Capture the cell that displays the provided text and extract its [x, y] central coordinate. 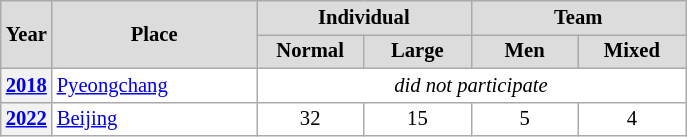
2022 [26, 119]
Place [154, 34]
Beijing [154, 119]
Large [418, 51]
Year [26, 34]
15 [418, 119]
Normal [310, 51]
4 [632, 119]
2018 [26, 85]
did not participate [470, 85]
Individual [363, 17]
Team [578, 17]
32 [310, 119]
Men [524, 51]
Mixed [632, 51]
Pyeongchang [154, 85]
5 [524, 119]
